For the text-containing cell, return its midpoint in [X, Y] coordinate format. 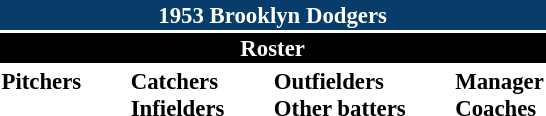
Roster [272, 48]
1953 Brooklyn Dodgers [272, 15]
